Return (x, y) of the center of cell containing provided text 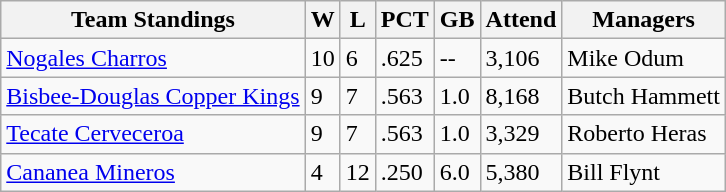
-- (457, 58)
3,106 (521, 58)
Attend (521, 20)
Bisbee-Douglas Copper Kings (153, 96)
Roberto Heras (644, 134)
L (358, 20)
12 (358, 172)
Mike Odum (644, 58)
Bill Flynt (644, 172)
Managers (644, 20)
8,168 (521, 96)
W (322, 20)
5,380 (521, 172)
10 (322, 58)
6 (358, 58)
3,329 (521, 134)
Nogales Charros (153, 58)
GB (457, 20)
PCT (404, 20)
Tecate Cerveceroa (153, 134)
6.0 (457, 172)
4 (322, 172)
.250 (404, 172)
.625 (404, 58)
Butch Hammett (644, 96)
Cananea Mineros (153, 172)
Team Standings (153, 20)
